Return [x, y] of the center of cell containing provided text 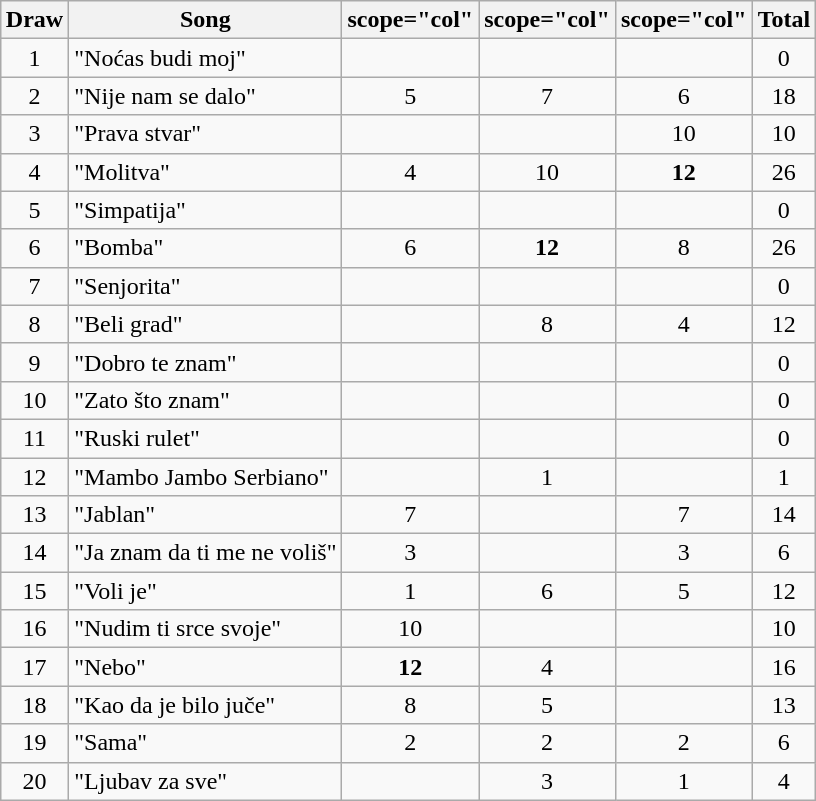
"Beli grad" [206, 324]
Song [206, 20]
"Jablan" [206, 515]
"Nije nam se dalo" [206, 96]
20 [34, 781]
15 [34, 591]
11 [34, 438]
Total [784, 20]
"Senjorita" [206, 286]
9 [34, 362]
"Zato što znam" [206, 400]
"Molitva" [206, 172]
"Voli je" [206, 591]
"Noćas budi moj" [206, 58]
"Nebo" [206, 667]
"Prava stvar" [206, 134]
"Sama" [206, 743]
19 [34, 743]
"Dobro te znam" [206, 362]
"Ruski rulet" [206, 438]
"Nudim ti srce svoje" [206, 629]
"Kao da je bilo juče" [206, 705]
Draw [34, 20]
"Ja znam da ti me ne voliš" [206, 553]
"Bomba" [206, 248]
17 [34, 667]
"Simpatija" [206, 210]
"Ljubav za sve" [206, 781]
"Mambo Jambo Serbiano" [206, 477]
